Output the (X, Y) coordinate of the center of the cell containing the given text.  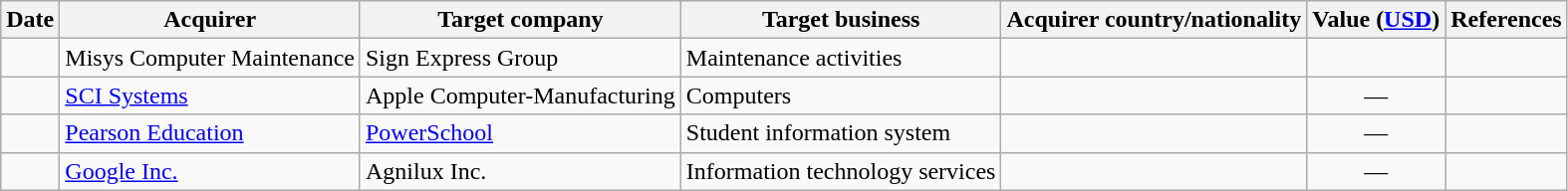
Value (USD) (1377, 20)
PowerSchool (520, 133)
Misys Computer Maintenance (210, 58)
Apple Computer-Manufacturing (520, 95)
References (1506, 20)
Acquirer (210, 20)
Agnilux Inc. (520, 171)
Sign Express Group (520, 58)
Google Inc. (210, 171)
Acquirer country/nationality (1154, 20)
Target company (520, 20)
Date (30, 20)
Target business (841, 20)
SCI Systems (210, 95)
Information technology services (841, 171)
Pearson Education (210, 133)
Maintenance activities (841, 58)
Computers (841, 95)
Student information system (841, 133)
